Find where the given text appears and provide that cell's center as [X, Y] coordinate. 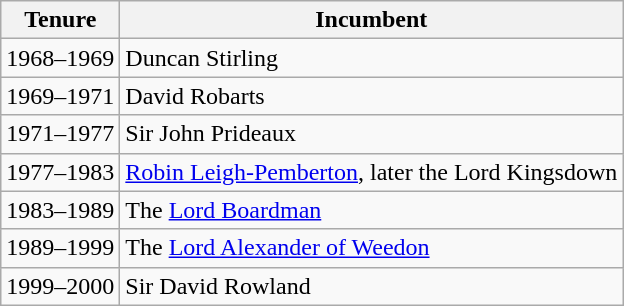
1977–1983 [60, 172]
1971–1977 [60, 134]
Tenure [60, 20]
1968–1969 [60, 58]
Incumbent [372, 20]
1983–1989 [60, 210]
David Robarts [372, 96]
Duncan Stirling [372, 58]
The Lord Boardman [372, 210]
Sir John Prideaux [372, 134]
Robin Leigh-Pemberton, later the Lord Kingsdown [372, 172]
The Lord Alexander of Weedon [372, 248]
1989–1999 [60, 248]
1999–2000 [60, 286]
1969–1971 [60, 96]
Sir David Rowland [372, 286]
